From the cell containing the given text, extract its center point as [X, Y] coordinate. 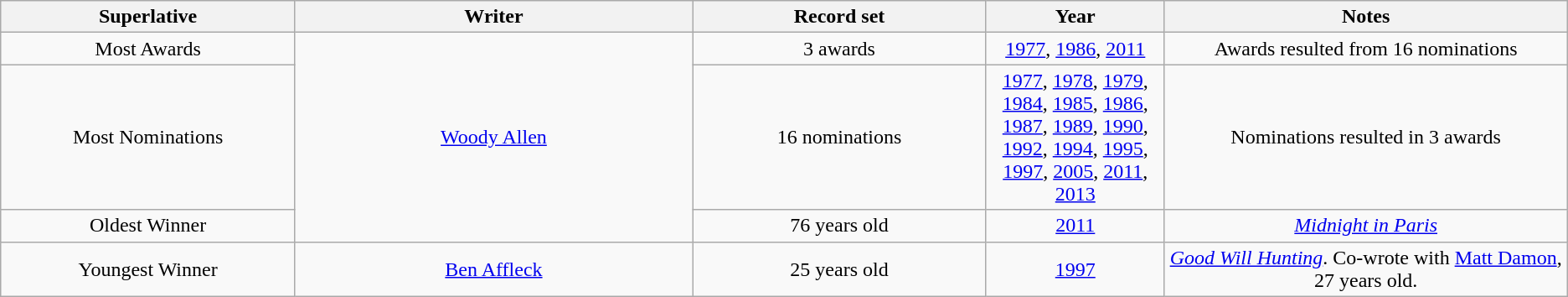
Writer [493, 17]
Good Will Hunting. Co-wrote with Matt Damon, 27 years old. [1365, 268]
1997 [1075, 268]
Oldest Winner [148, 226]
1977, 1986, 2011 [1075, 49]
Ben Affleck [493, 268]
Youngest Winner [148, 268]
Woody Allen [493, 138]
Most Awards [148, 49]
Record set [839, 17]
25 years old [839, 268]
Superlative [148, 17]
Nominations resulted in 3 awards [1365, 138]
Midnight in Paris [1365, 226]
Year [1075, 17]
1977, 1978, 1979, 1984, 1985, 1986, 1987, 1989, 1990, 1992, 1994, 1995, 1997, 2005, 2011, 2013 [1075, 138]
Notes [1365, 17]
Awards resulted from 16 nominations [1365, 49]
Most Nominations [148, 138]
76 years old [839, 226]
2011 [1075, 226]
16 nominations [839, 138]
3 awards [839, 49]
